Scan for the cell matching the given text and deliver its (x, y) coordinate at center. 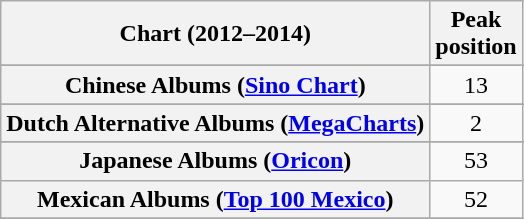
13 (476, 85)
Dutch Alternative Albums (MegaCharts) (216, 123)
52 (476, 199)
Peakposition (476, 34)
Mexican Albums (Top 100 Mexico) (216, 199)
2 (476, 123)
Chinese Albums (Sino Chart) (216, 85)
Japanese Albums (Oricon) (216, 161)
53 (476, 161)
Chart (2012–2014) (216, 34)
